Determine the (X, Y) coordinate at the center of the cell enclosing the given text.  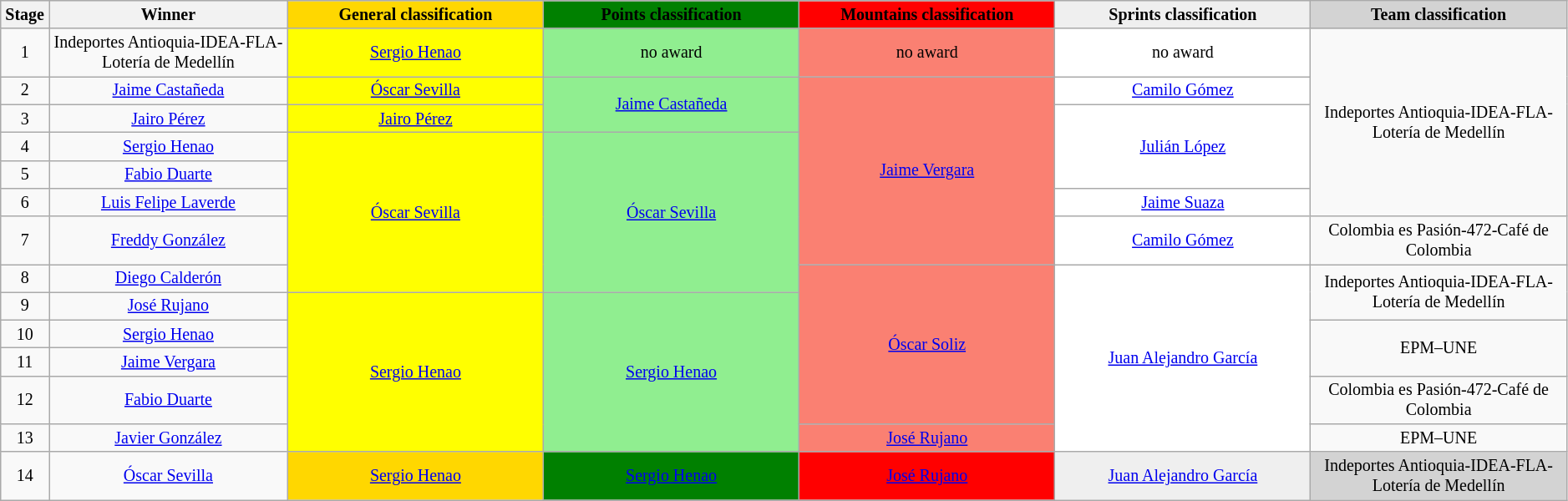
Javier González (169, 438)
Team classification (1439, 15)
Winner (169, 15)
6 (25, 202)
Jaime Suaza (1183, 202)
2 (25, 90)
Sprints classification (1183, 15)
Óscar Soliz (927, 344)
9 (25, 306)
13 (25, 438)
Diego Calderón (169, 279)
Julián López (1183, 146)
Points classification (671, 15)
Stage (25, 15)
3 (25, 119)
14 (25, 476)
12 (25, 401)
8 (25, 279)
7 (25, 240)
Mountains classification (927, 15)
Luis Felipe Laverde (169, 202)
5 (25, 174)
1 (25, 53)
10 (25, 334)
11 (25, 362)
4 (25, 147)
General classification (415, 15)
Freddy González (169, 240)
